For the text-containing cell, return its midpoint in (X, Y) coordinate format. 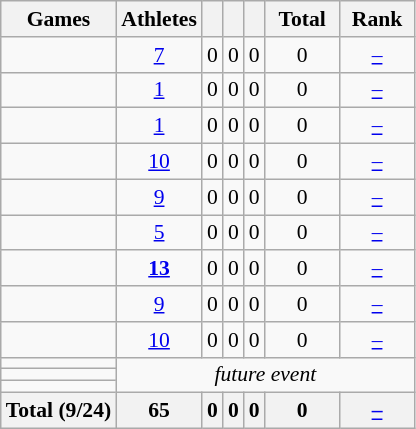
5 (159, 233)
Rank (378, 19)
13 (159, 269)
Athletes (159, 19)
Total (302, 19)
65 (159, 411)
7 (159, 55)
future event (265, 375)
Total (9/24) (58, 411)
Games (58, 19)
